Find where the given text appears and provide that cell's center as [X, Y] coordinate. 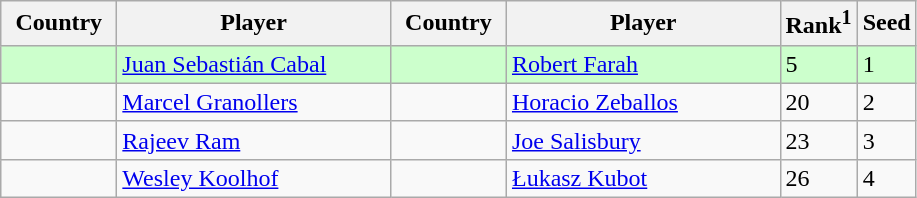
23 [818, 140]
3 [886, 140]
Wesley Koolhof [254, 178]
Juan Sebastián Cabal [254, 64]
26 [818, 178]
4 [886, 178]
5 [818, 64]
Seed [886, 24]
Robert Farah [643, 64]
Łukasz Kubot [643, 178]
Rajeev Ram [254, 140]
Marcel Granollers [254, 102]
20 [818, 102]
Joe Salisbury [643, 140]
Rank1 [818, 24]
Horacio Zeballos [643, 102]
2 [886, 102]
1 [886, 64]
